Identify which cell holds the provided text, then report its [X, Y] central coordinate. 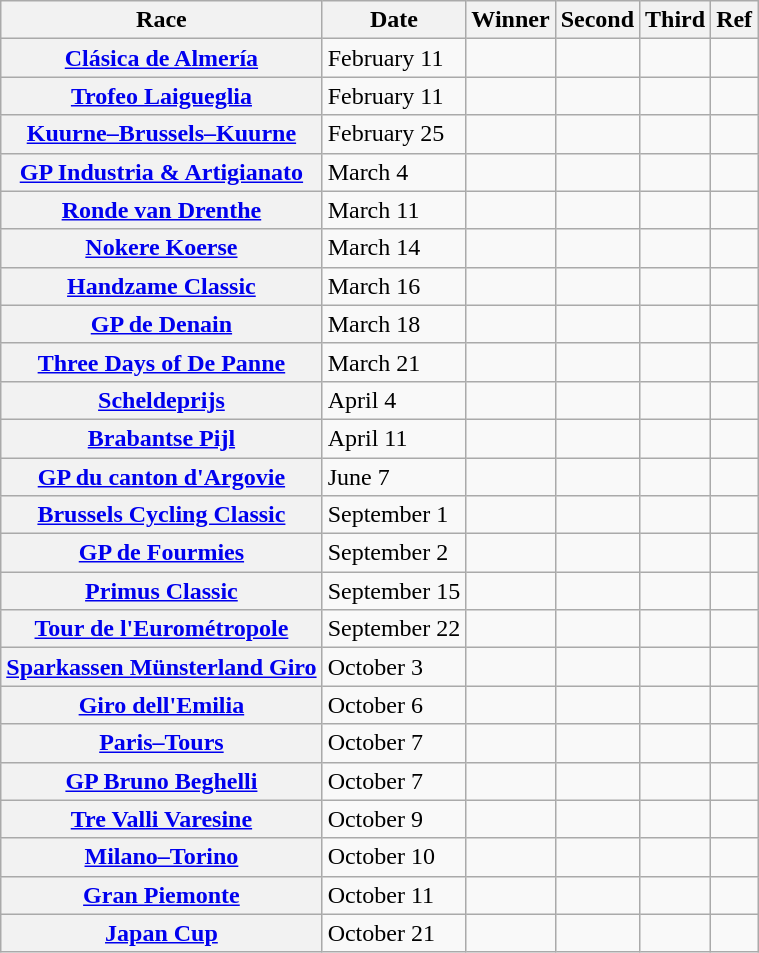
September 15 [394, 591]
Gran Piemonte [162, 895]
Handzame Classic [162, 286]
GP Industria & Artigianato [162, 172]
Scheldeprijs [162, 400]
Kuurne–Brussels–Kuurne [162, 134]
February 25 [394, 134]
Brussels Cycling Classic [162, 515]
September 2 [394, 553]
Trofeo Laigueglia [162, 96]
March 16 [394, 286]
Sparkassen Münsterland Giro [162, 667]
April 4 [394, 400]
Second [597, 20]
Nokere Koerse [162, 248]
October 3 [394, 667]
Tre Valli Varesine [162, 819]
October 9 [394, 819]
Japan Cup [162, 933]
June 7 [394, 477]
Giro dell'Emilia [162, 705]
GP Bruno Beghelli [162, 781]
September 1 [394, 515]
Third [676, 20]
March 11 [394, 210]
Three Days of De Panne [162, 362]
Race [162, 20]
Brabantse Pijl [162, 438]
March 14 [394, 248]
October 6 [394, 705]
October 21 [394, 933]
Primus Classic [162, 591]
Winner [510, 20]
Tour de l'Eurométropole [162, 629]
GP de Fourmies [162, 553]
October 11 [394, 895]
Date [394, 20]
Ronde van Drenthe [162, 210]
GP de Denain [162, 324]
March 4 [394, 172]
April 11 [394, 438]
September 22 [394, 629]
March 18 [394, 324]
GP du canton d'Argovie [162, 477]
Paris–Tours [162, 743]
Milano–Torino [162, 857]
Clásica de Almería [162, 58]
Ref [734, 20]
October 10 [394, 857]
March 21 [394, 362]
